Output the [x, y] coordinate of the center of the cell containing the given text.  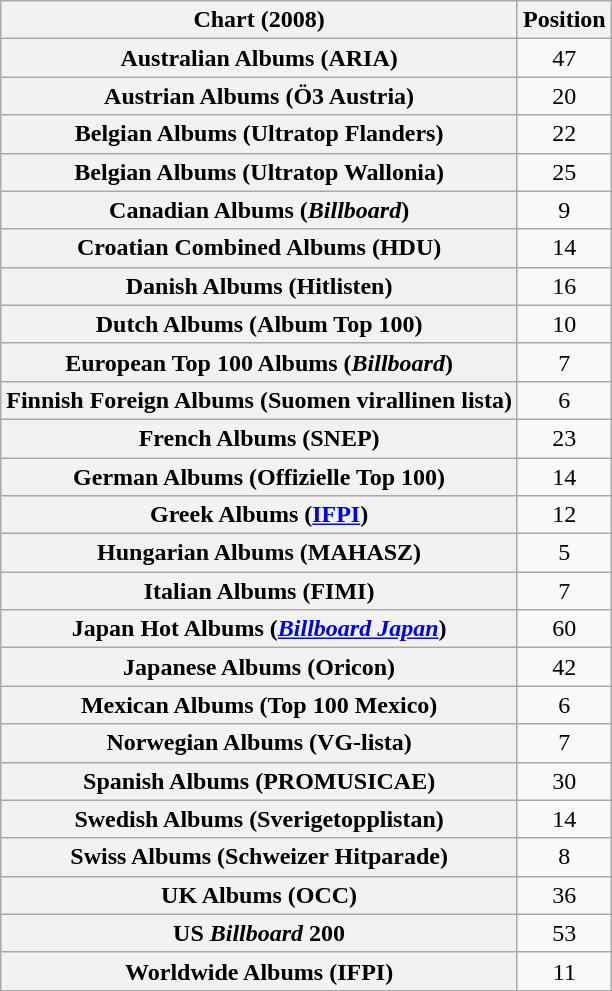
Mexican Albums (Top 100 Mexico) [260, 705]
12 [564, 515]
Japanese Albums (Oricon) [260, 667]
20 [564, 96]
Italian Albums (FIMI) [260, 591]
Greek Albums (IFPI) [260, 515]
8 [564, 857]
Belgian Albums (Ultratop Wallonia) [260, 172]
Position [564, 20]
Swiss Albums (Schweizer Hitparade) [260, 857]
German Albums (Offizielle Top 100) [260, 477]
60 [564, 629]
53 [564, 933]
30 [564, 781]
Dutch Albums (Album Top 100) [260, 324]
25 [564, 172]
Worldwide Albums (IFPI) [260, 971]
11 [564, 971]
Croatian Combined Albums (HDU) [260, 248]
Chart (2008) [260, 20]
Danish Albums (Hitlisten) [260, 286]
10 [564, 324]
European Top 100 Albums (Billboard) [260, 362]
23 [564, 438]
Australian Albums (ARIA) [260, 58]
Norwegian Albums (VG-lista) [260, 743]
Finnish Foreign Albums (Suomen virallinen lista) [260, 400]
UK Albums (OCC) [260, 895]
22 [564, 134]
36 [564, 895]
Austrian Albums (Ö3 Austria) [260, 96]
16 [564, 286]
Japan Hot Albums (Billboard Japan) [260, 629]
Belgian Albums (Ultratop Flanders) [260, 134]
Spanish Albums (PROMUSICAE) [260, 781]
French Albums (SNEP) [260, 438]
5 [564, 553]
US Billboard 200 [260, 933]
Hungarian Albums (MAHASZ) [260, 553]
42 [564, 667]
47 [564, 58]
Swedish Albums (Sverigetopplistan) [260, 819]
Canadian Albums (Billboard) [260, 210]
9 [564, 210]
